Output the [X, Y] coordinate of the center of the cell containing the given text.  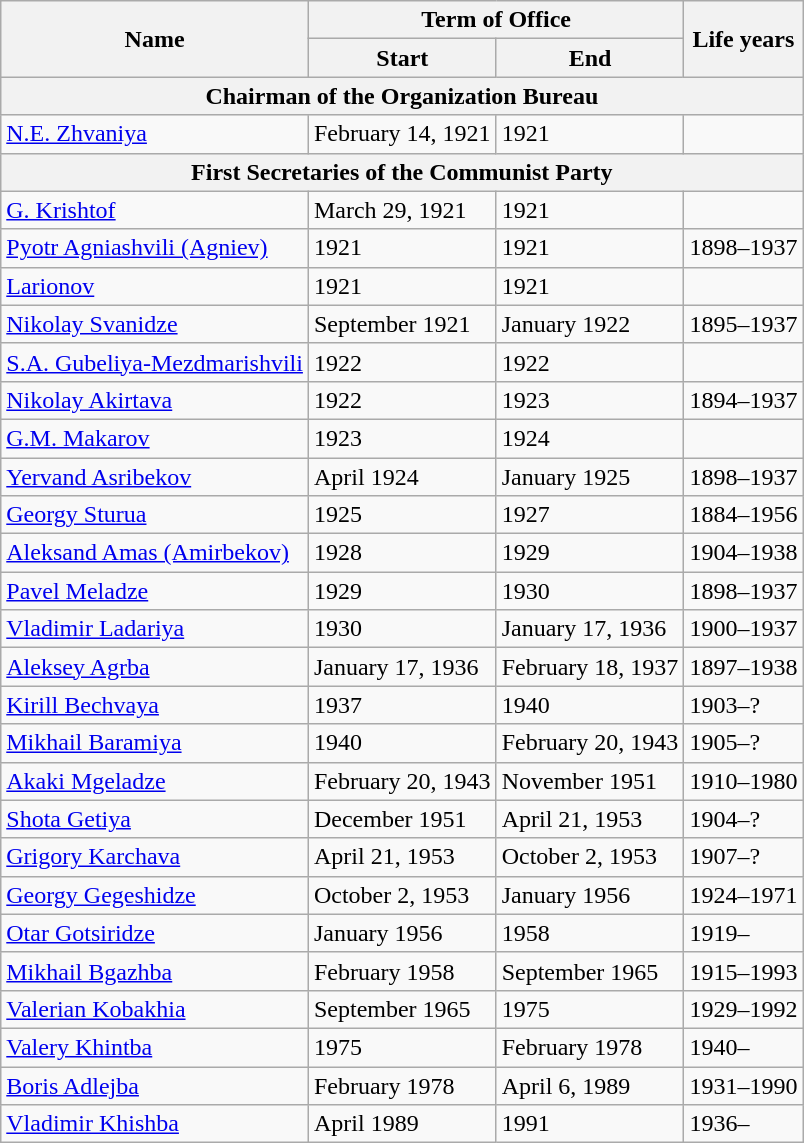
Name [155, 39]
Term of Office [496, 20]
Georgy Sturua [155, 515]
Vladimir Ladariya [155, 629]
Georgy Gegeshidze [155, 895]
September 1921 [402, 324]
Mikhail Baramiya [155, 743]
Pavel Meladze [155, 591]
February 18, 1937 [590, 667]
Larionov [155, 286]
Kirill Bechvaya [155, 705]
1915–1993 [744, 971]
1991 [590, 1124]
Pyotr Agniashvili (Agniev) [155, 248]
February 14, 1921 [402, 134]
December 1951 [402, 819]
1924–1971 [744, 895]
1924 [590, 438]
1936– [744, 1124]
January 1922 [590, 324]
Valerian Kobakhia [155, 1009]
April 1924 [402, 477]
1919– [744, 933]
January 1925 [590, 477]
Nikolay Akirtava [155, 400]
November 1951 [590, 781]
1928 [402, 553]
Mikhail Bgazhba [155, 971]
1927 [590, 515]
February 1958 [402, 971]
Otar Gotsiridze [155, 933]
Boris Adlejba [155, 1085]
Nikolay Svanidze [155, 324]
1894–1937 [744, 400]
1904–1938 [744, 553]
1895–1937 [744, 324]
1931–1990 [744, 1085]
1937 [402, 705]
April 6, 1989 [590, 1085]
N.E. Zhvaniya [155, 134]
Akaki Mgeladze [155, 781]
1940– [744, 1047]
End [590, 58]
1958 [590, 933]
Shota Getiya [155, 819]
1903–? [744, 705]
1929–1992 [744, 1009]
1884–1956 [744, 515]
Vladimir Khishba [155, 1124]
S.A. Gubeliya-Mezdmarishvili [155, 362]
Chairman of the Organization Bureau [402, 96]
1900–1937 [744, 629]
1925 [402, 515]
G.M. Makarov [155, 438]
Life years [744, 39]
First Secretaries of the Communist Party [402, 172]
1910–1980 [744, 781]
1907–? [744, 857]
Start [402, 58]
1897–1938 [744, 667]
Aleksand Amas (Amirbekov) [155, 553]
Valery Khintba [155, 1047]
Aleksey Agrba [155, 667]
1905–? [744, 743]
April 1989 [402, 1124]
March 29, 1921 [402, 210]
Yervand Asribekov [155, 477]
G. Krishtof [155, 210]
Grigory Karchava [155, 857]
1904–? [744, 819]
